Pinpoint the cell where the given text exists, returning its (X, Y) midpoint coordinate. 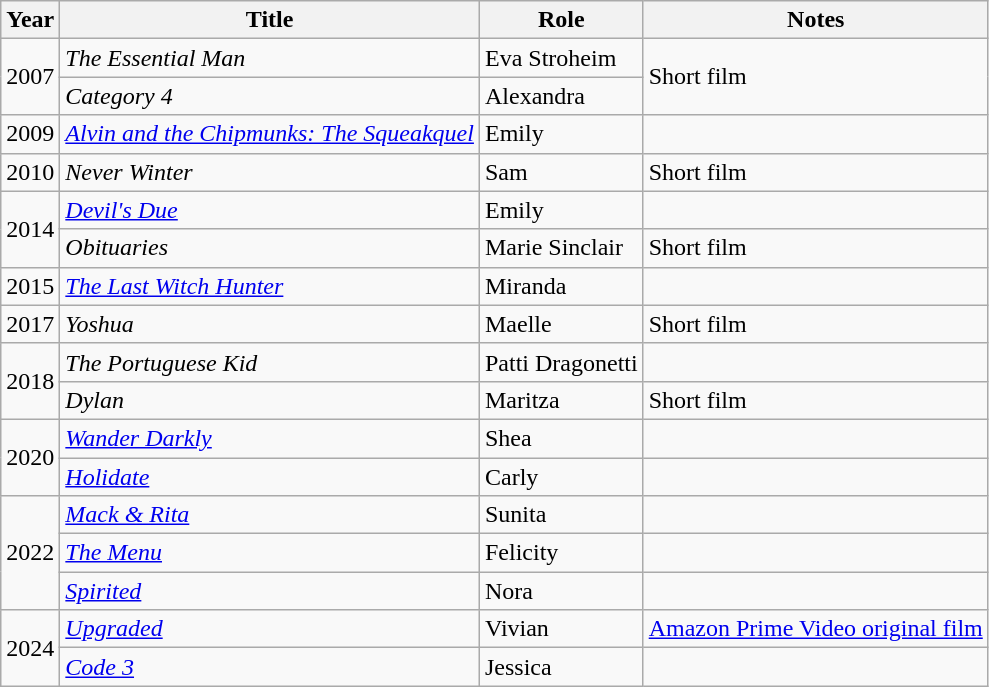
Maritza (561, 400)
Devil's Due (270, 210)
Mack & Rita (270, 515)
Wander Darkly (270, 438)
Patti Dragonetti (561, 362)
Dylan (270, 400)
Title (270, 20)
Alexandra (561, 96)
Carly (561, 477)
Jessica (561, 667)
The Essential Man (270, 58)
Marie Sinclair (561, 248)
Spirited (270, 591)
Obituaries (270, 248)
Shea (561, 438)
Role (561, 20)
The Last Witch Hunter (270, 286)
2022 (30, 553)
2010 (30, 172)
Upgraded (270, 629)
2015 (30, 286)
Category 4 (270, 96)
Year (30, 20)
Yoshua (270, 324)
Amazon Prime Video original film (816, 629)
Eva Stroheim (561, 58)
Notes (816, 20)
Sunita (561, 515)
The Menu (270, 553)
Alvin and the Chipmunks: The Squeakquel (270, 134)
Miranda (561, 286)
2007 (30, 77)
2024 (30, 648)
Sam (561, 172)
2018 (30, 381)
Never Winter (270, 172)
Nora (561, 591)
Code 3 (270, 667)
2017 (30, 324)
2009 (30, 134)
Maelle (561, 324)
Holidate (270, 477)
Vivian (561, 629)
Felicity (561, 553)
2020 (30, 457)
2014 (30, 229)
The Portuguese Kid (270, 362)
